Scan for the cell matching the given text and deliver its [X, Y] coordinate at center. 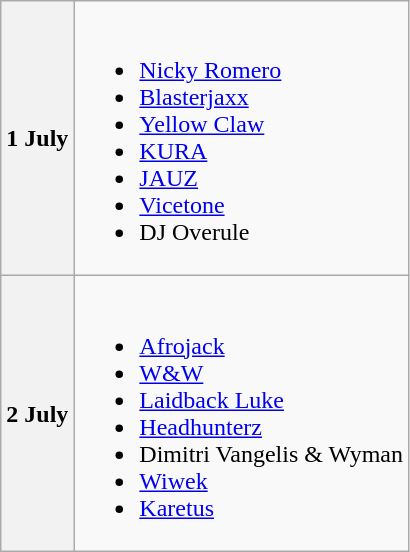
1 July [38, 138]
Nicky RomeroBlasterjaxxYellow ClawKURAJAUZVicetoneDJ Overule [242, 138]
AfrojackW&WLaidback LukeHeadhunterzDimitri Vangelis & WymanWiwekKaretus [242, 414]
2 July [38, 414]
